Detect which cell encompasses the target text, then output its (x, y) center coordinate. 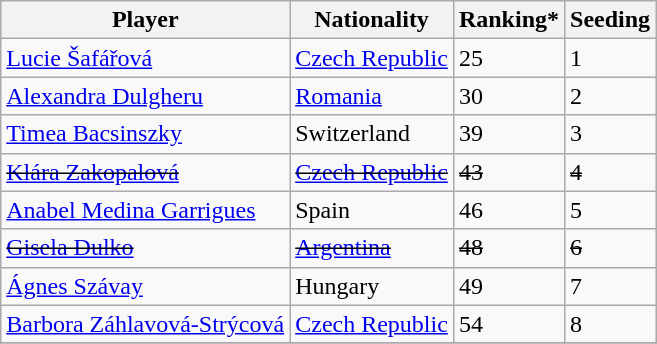
1 (610, 58)
5 (610, 210)
Nationality (372, 20)
Gisela Dulko (146, 248)
Spain (372, 210)
2 (610, 96)
Player (146, 20)
3 (610, 134)
4 (610, 172)
Alexandra Dulgheru (146, 96)
43 (508, 172)
49 (508, 286)
6 (610, 248)
Ranking* (508, 20)
25 (508, 58)
48 (508, 248)
46 (508, 210)
8 (610, 324)
Hungary (372, 286)
54 (508, 324)
39 (508, 134)
Anabel Medina Garrigues (146, 210)
Switzerland (372, 134)
Seeding (610, 20)
30 (508, 96)
Ágnes Szávay (146, 286)
Romania (372, 96)
Lucie Šafářová (146, 58)
7 (610, 286)
Barbora Záhlavová-Strýcová (146, 324)
Argentina (372, 248)
Klára Zakopalová (146, 172)
Timea Bacsinszky (146, 134)
